Extract the [x, y] coordinate from the center of the cell holding the provided text.  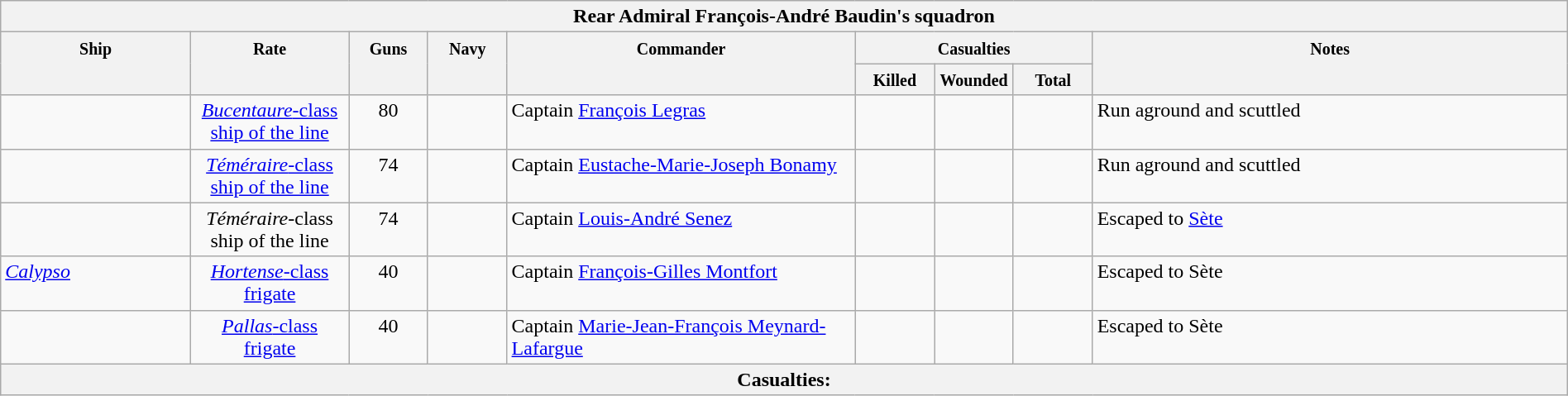
Captain Eustache-Marie-Joseph Bonamy [681, 175]
Guns [389, 64]
Ship [96, 64]
Total [1053, 79]
Casualties: [784, 379]
Rear Admiral François-André Baudin's squadron [784, 17]
Calypso [96, 283]
Captain Louis-André Senez [681, 230]
Bucentaure-class ship of the line [270, 122]
80 [389, 122]
Notes [1330, 64]
Captain François Legras [681, 122]
Casualties [974, 48]
Navy [467, 64]
Commander [681, 64]
Captain Marie-Jean-François Meynard-Lafargue [681, 337]
Killed [895, 79]
Hortense-class frigate [270, 283]
Wounded [974, 79]
Rate [270, 64]
Captain François-Gilles Montfort [681, 283]
Pallas-class frigate [270, 337]
